For the text-containing cell, return its midpoint in (X, Y) coordinate format. 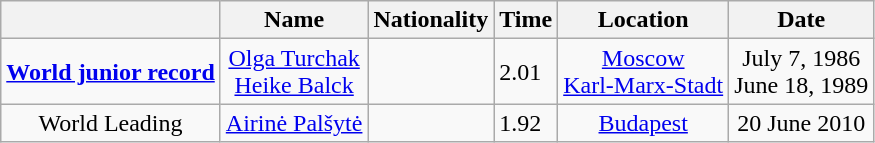
Moscow Karl-Marx-Stadt (644, 72)
Olga Turchak Heike Balck (294, 72)
Time (526, 20)
Nationality (431, 20)
World junior record (111, 72)
World Leading (111, 123)
Location (644, 20)
Date (802, 20)
Budapest (644, 123)
1.92 (526, 123)
July 7, 1986 June 18, 1989 (802, 72)
20 June 2010 (802, 123)
2.01 (526, 72)
Name (294, 20)
Airinė Palšytė (294, 123)
